Provide the (x, y) coordinate of the cell's center where the given text is located.  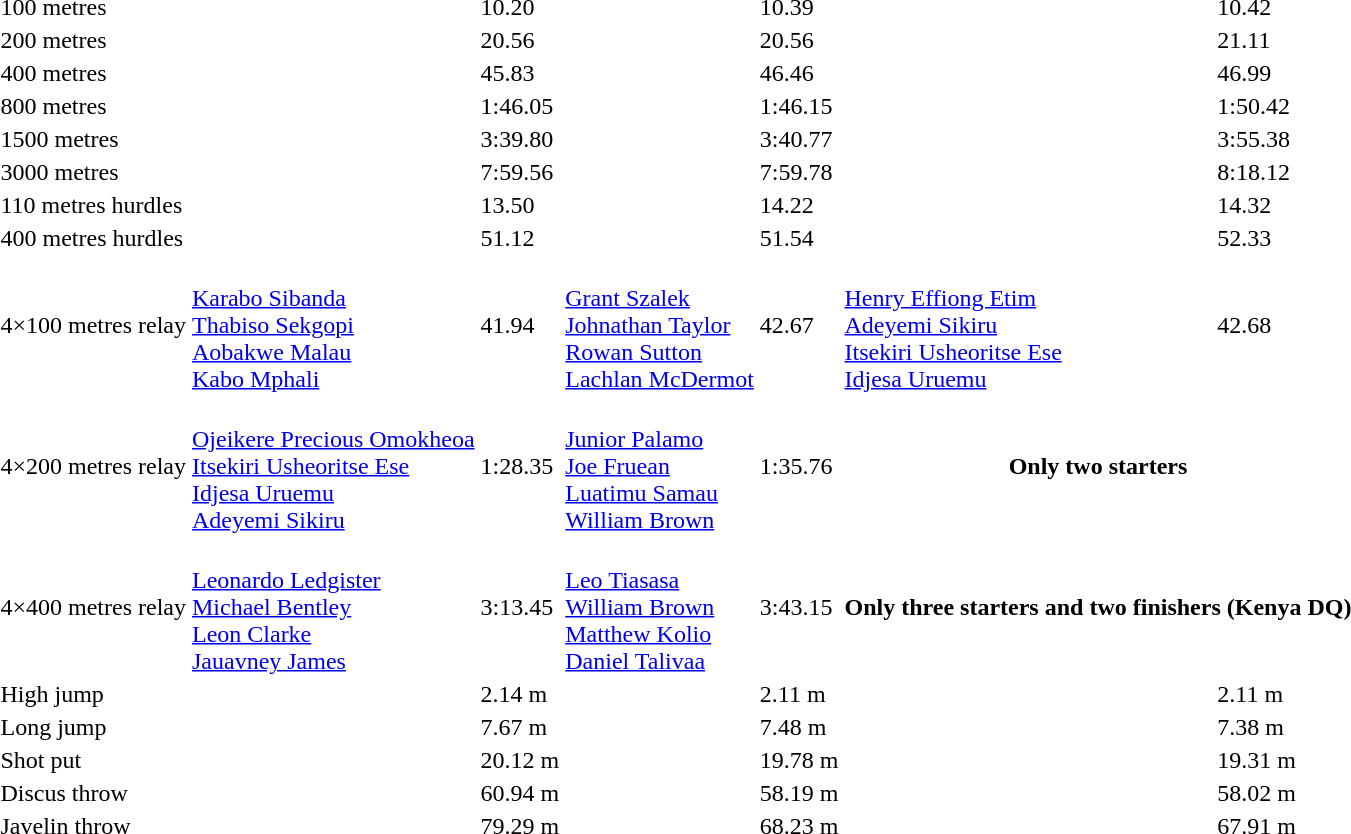
3:39.80 (520, 139)
58.19 m (799, 793)
2.14 m (520, 694)
3:13.45 (520, 607)
Karabo SibandaThabiso SekgopiAobakwe MalauKabo Mphali (333, 325)
Leo TiasasaWilliam BrownMatthew KolioDaniel Talivaa (660, 607)
7.67 m (520, 727)
1:46.15 (799, 106)
Ojeikere Precious OmokheoaItsekiri Usheoritse EseIdjesa UruemuAdeyemi Sikiru (333, 466)
60.94 m (520, 793)
1:46.05 (520, 106)
1:35.76 (799, 466)
Henry Effiong EtimAdeyemi SikiruItsekiri Usheoritse EseIdjesa Uruemu (1028, 325)
7:59.78 (799, 172)
45.83 (520, 73)
2.11 m (799, 694)
Junior PalamoJoe FrueanLuatimu SamauWilliam Brown (660, 466)
51.12 (520, 238)
7:59.56 (520, 172)
13.50 (520, 205)
3:43.15 (799, 607)
41.94 (520, 325)
Grant SzalekJohnathan TaylorRowan SuttonLachlan McDermot (660, 325)
42.67 (799, 325)
20.12 m (520, 760)
14.22 (799, 205)
51.54 (799, 238)
19.78 m (799, 760)
3:40.77 (799, 139)
Leonardo LedgisterMichael BentleyLeon ClarkeJauavney James (333, 607)
7.48 m (799, 727)
46.46 (799, 73)
1:28.35 (520, 466)
